Identify which cell holds the provided text, then report its [X, Y] central coordinate. 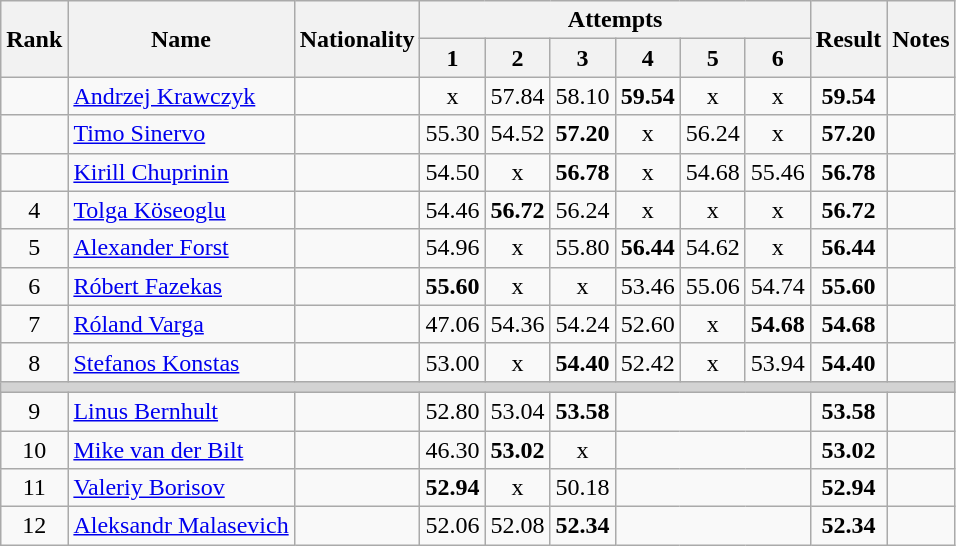
52.06 [452, 526]
Result [848, 39]
52.80 [452, 411]
Andrzej Krawczyk [181, 96]
Róbert Fazekas [181, 286]
Tolga Köseoglu [181, 210]
7 [34, 324]
3 [582, 58]
55.30 [452, 134]
Aleksandr Malasevich [181, 526]
Mike van der Bilt [181, 449]
Linus Bernhult [181, 411]
2 [518, 58]
57.84 [518, 96]
Alexander Forst [181, 248]
10 [34, 449]
55.06 [712, 286]
8 [34, 362]
58.10 [582, 96]
54.96 [452, 248]
Attempts [615, 20]
53.94 [778, 362]
54.24 [582, 324]
Name [181, 39]
53.04 [518, 411]
9 [34, 411]
46.30 [452, 449]
Valeriy Borisov [181, 488]
53.46 [648, 286]
54.52 [518, 134]
Notes [921, 39]
47.06 [452, 324]
Nationality [357, 39]
12 [34, 526]
50.18 [582, 488]
53.00 [452, 362]
Kirill Chuprinin [181, 172]
54.74 [778, 286]
54.46 [452, 210]
55.46 [778, 172]
54.36 [518, 324]
55.80 [582, 248]
52.42 [648, 362]
54.50 [452, 172]
Rank [34, 39]
52.08 [518, 526]
54.62 [712, 248]
52.60 [648, 324]
1 [452, 58]
11 [34, 488]
Stefanos Konstas [181, 362]
Róland Varga [181, 324]
Timo Sinervo [181, 134]
